Provide the [x, y] coordinate of the cell's center where the given text is located.  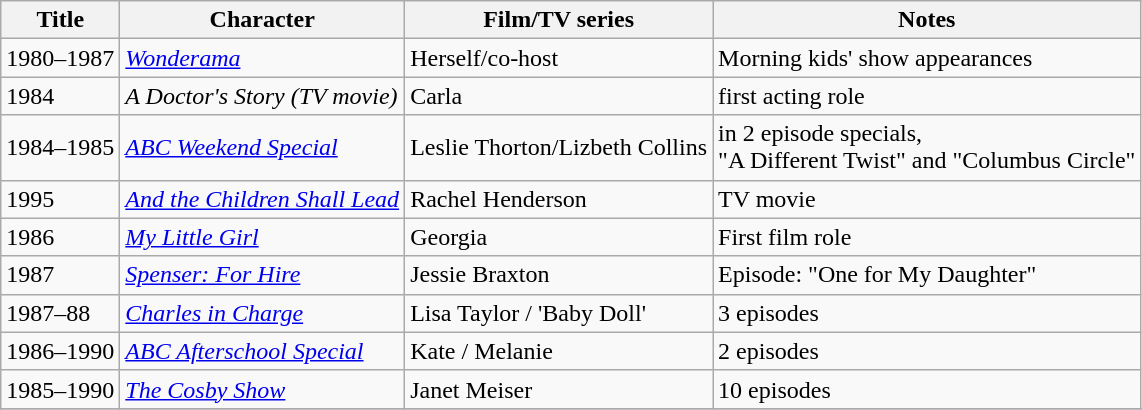
first acting role [927, 96]
Charles in Charge [262, 313]
1987–88 [60, 313]
Wonderama [262, 58]
Spenser: For Hire [262, 275]
A Doctor's Story (TV movie) [262, 96]
Rachel Henderson [559, 199]
1984–1985 [60, 148]
Notes [927, 20]
Jessie Braxton [559, 275]
1986–1990 [60, 351]
2 episodes [927, 351]
in 2 episode specials, "A Different Twist" and "Columbus Circle" [927, 148]
The Cosby Show [262, 389]
Film/TV series [559, 20]
1980–1987 [60, 58]
Character [262, 20]
TV movie [927, 199]
3 episodes [927, 313]
Lisa Taylor / 'Baby Doll' [559, 313]
Episode: "One for My Daughter" [927, 275]
1985–1990 [60, 389]
Kate / Melanie [559, 351]
Leslie Thorton/Lizbeth Collins [559, 148]
1995 [60, 199]
First film role [927, 237]
My Little Girl [262, 237]
ABC Weekend Special [262, 148]
And the Children Shall Lead [262, 199]
Carla [559, 96]
1984 [60, 96]
Herself/co-host [559, 58]
1987 [60, 275]
10 episodes [927, 389]
Morning kids' show appearances [927, 58]
Janet Meiser [559, 389]
Title [60, 20]
1986 [60, 237]
ABC Afterschool Special [262, 351]
Georgia [559, 237]
